Return the [x, y] coordinate for the center point of the cell that contains the specified text.  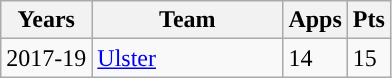
Years [46, 20]
15 [368, 58]
Apps [315, 20]
Pts [368, 20]
Team [188, 20]
Ulster [188, 58]
2017-19 [46, 58]
14 [315, 58]
